Search for the cell housing the specified text and yield its (X, Y) center coordinate. 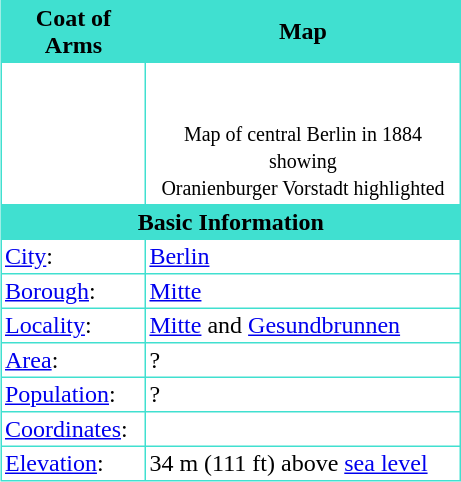
Map (302, 32)
Basic Information (231, 222)
Coordinates: (74, 428)
Elevation: (74, 464)
Borough: (74, 290)
Berlin (302, 256)
Population: (74, 394)
City: (74, 256)
Area: (74, 360)
Coat of Arms (74, 32)
34 m (111 ft) above sea level (302, 464)
Mitte (302, 290)
Map of central Berlin in 1884 showing Oranienburger Vorstadt highlighted (302, 134)
Mitte and Gesundbrunnen (302, 326)
Locality: (74, 326)
